Scan for the cell matching the given text and deliver its [X, Y] coordinate at center. 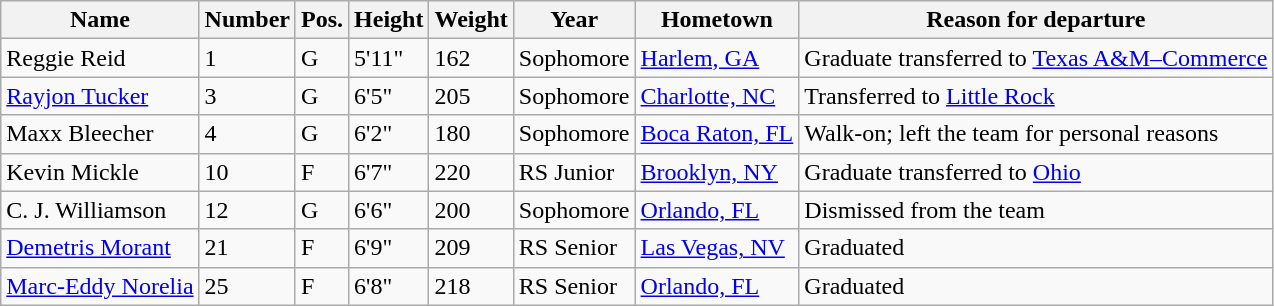
Reason for departure [1036, 20]
Number [247, 20]
Brooklyn, NY [717, 172]
205 [471, 96]
Dismissed from the team [1036, 210]
6'7" [389, 172]
209 [471, 248]
12 [247, 210]
Graduate transferred to Ohio [1036, 172]
Weight [471, 20]
4 [247, 134]
6'6" [389, 210]
Year [574, 20]
Kevin Mickle [100, 172]
Walk-on; left the team for personal reasons [1036, 134]
Pos. [322, 20]
Demetris Morant [100, 248]
3 [247, 96]
6'2" [389, 134]
25 [247, 286]
218 [471, 286]
RS Junior [574, 172]
Las Vegas, NV [717, 248]
162 [471, 58]
180 [471, 134]
5'11" [389, 58]
Reggie Reid [100, 58]
21 [247, 248]
Maxx Bleecher [100, 134]
Marc-Eddy Norelia [100, 286]
Charlotte, NC [717, 96]
Harlem, GA [717, 58]
220 [471, 172]
6'9" [389, 248]
6'5" [389, 96]
10 [247, 172]
Height [389, 20]
Transferred to Little Rock [1036, 96]
Hometown [717, 20]
C. J. Williamson [100, 210]
1 [247, 58]
Boca Raton, FL [717, 134]
Graduate transferred to Texas A&M–Commerce [1036, 58]
6'8" [389, 286]
Name [100, 20]
Rayjon Tucker [100, 96]
200 [471, 210]
